For the text-containing cell, return its midpoint in [X, Y] coordinate format. 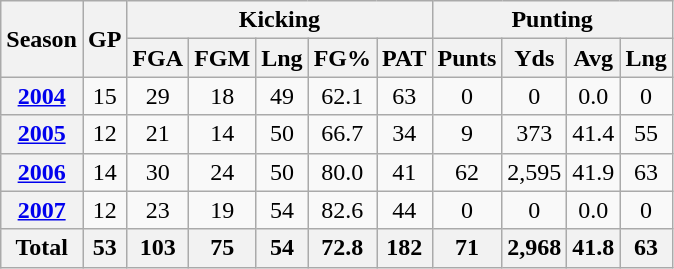
72.8 [342, 248]
53 [104, 248]
29 [158, 96]
44 [404, 210]
Kicking [280, 20]
2,968 [534, 248]
9 [467, 134]
PAT [404, 58]
Punting [552, 20]
41.9 [594, 172]
30 [158, 172]
75 [222, 248]
41.4 [594, 134]
2007 [42, 210]
41 [404, 172]
34 [404, 134]
62.1 [342, 96]
GP [104, 39]
19 [222, 210]
Punts [467, 58]
FG% [342, 58]
2005 [42, 134]
2004 [42, 96]
2,595 [534, 172]
15 [104, 96]
23 [158, 210]
62 [467, 172]
21 [158, 134]
41.8 [594, 248]
18 [222, 96]
182 [404, 248]
FGM [222, 58]
FGA [158, 58]
55 [646, 134]
80.0 [342, 172]
Season [42, 39]
82.6 [342, 210]
373 [534, 134]
Total [42, 248]
71 [467, 248]
2006 [42, 172]
49 [282, 96]
66.7 [342, 134]
103 [158, 248]
Avg [594, 58]
Yds [534, 58]
24 [222, 172]
